Identify which cell holds the provided text, then report its (x, y) central coordinate. 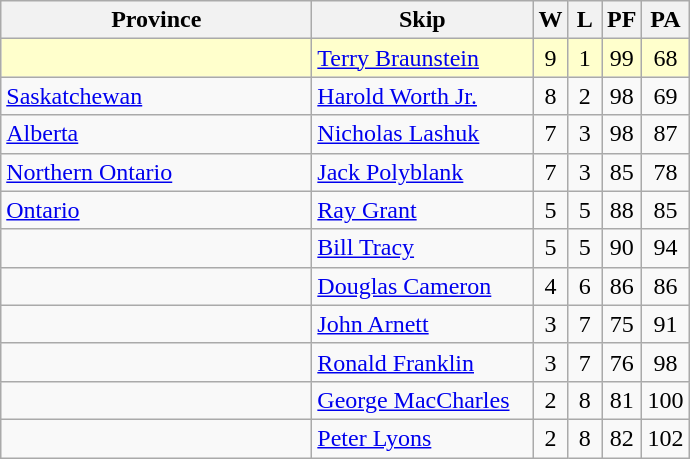
Bill Tracy (422, 248)
Ontario (156, 210)
87 (666, 134)
78 (666, 172)
Ronald Franklin (422, 362)
George MacCharles (422, 400)
PF (622, 20)
Alberta (156, 134)
Ray Grant (422, 210)
Jack Polyblank (422, 172)
81 (622, 400)
John Arnett (422, 324)
75 (622, 324)
4 (550, 286)
Douglas Cameron (422, 286)
W (550, 20)
94 (666, 248)
102 (666, 438)
Skip (422, 20)
PA (666, 20)
69 (666, 96)
Peter Lyons (422, 438)
9 (550, 58)
100 (666, 400)
Terry Braunstein (422, 58)
Harold Worth Jr. (422, 96)
90 (622, 248)
Northern Ontario (156, 172)
82 (622, 438)
88 (622, 210)
1 (585, 58)
Nicholas Lashuk (422, 134)
68 (666, 58)
L (585, 20)
99 (622, 58)
76 (622, 362)
Saskatchewan (156, 96)
91 (666, 324)
6 (585, 286)
Province (156, 20)
